Provide the (X, Y) coordinate of the cell's center where the given text is located.  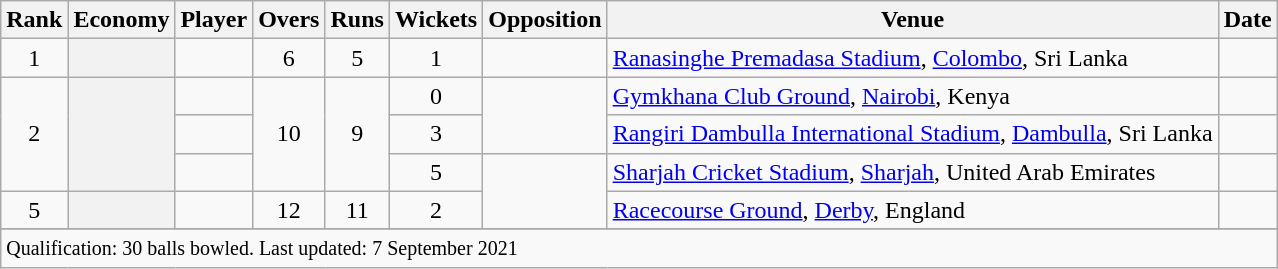
Economy (122, 20)
Opposition (545, 20)
6 (289, 58)
11 (357, 210)
10 (289, 134)
12 (289, 210)
Ranasinghe Premadasa Stadium, Colombo, Sri Lanka (912, 58)
Date (1248, 20)
Sharjah Cricket Stadium, Sharjah, United Arab Emirates (912, 172)
Wickets (436, 20)
3 (436, 134)
Runs (357, 20)
Racecourse Ground, Derby, England (912, 210)
Venue (912, 20)
Rank (34, 20)
Player (214, 20)
Gymkhana Club Ground, Nairobi, Kenya (912, 96)
Rangiri Dambulla International Stadium, Dambulla, Sri Lanka (912, 134)
Qualification: 30 balls bowled. Last updated: 7 September 2021 (639, 248)
Overs (289, 20)
9 (357, 134)
0 (436, 96)
